Identify which cell holds the provided text, then report its (x, y) central coordinate. 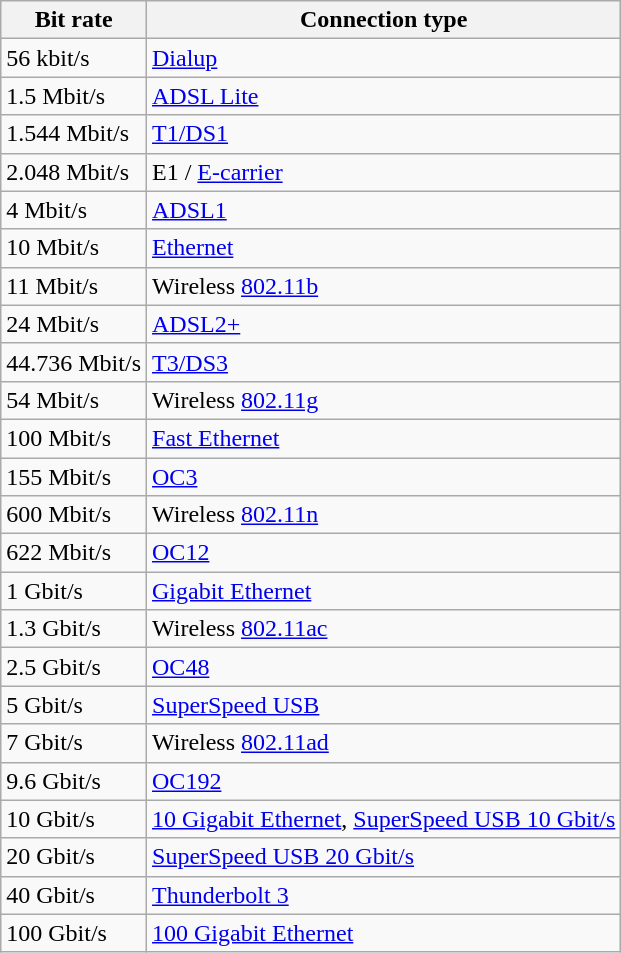
1.544 Mbit/s (74, 134)
OC3 (384, 477)
SuperSpeed USB 20 Gbit/s (384, 857)
10 Gbit/s (74, 819)
Gigabit Ethernet (384, 591)
56 kbit/s (74, 58)
Ethernet (384, 248)
ADSL1 (384, 210)
10 Gigabit Ethernet, SuperSpeed USB 10 Gbit/s (384, 819)
Dialup (384, 58)
10 Mbit/s (74, 248)
T1/DS1 (384, 134)
SuperSpeed USB (384, 705)
Wireless 802.11b (384, 286)
1.5 Mbit/s (74, 96)
100 Gbit/s (74, 933)
Connection type (384, 20)
7 Gbit/s (74, 743)
E1 / E-carrier (384, 172)
Fast Ethernet (384, 438)
4 Mbit/s (74, 210)
OC48 (384, 667)
Wireless 802.11g (384, 400)
Wireless 802.11ac (384, 629)
100 Gigabit Ethernet (384, 933)
2.5 Gbit/s (74, 667)
11 Mbit/s (74, 286)
1 Gbit/s (74, 591)
20 Gbit/s (74, 857)
Thunderbolt 3 (384, 895)
5 Gbit/s (74, 705)
40 Gbit/s (74, 895)
OC192 (384, 781)
2.048 Mbit/s (74, 172)
9.6 Gbit/s (74, 781)
1.3 Gbit/s (74, 629)
24 Mbit/s (74, 324)
Wireless 802.11n (384, 515)
54 Mbit/s (74, 400)
44.736 Mbit/s (74, 362)
T3/DS3 (384, 362)
622 Mbit/s (74, 553)
155 Mbit/s (74, 477)
Wireless 802.11ad (384, 743)
ADSL Lite (384, 96)
600 Mbit/s (74, 515)
Bit rate (74, 20)
OC12 (384, 553)
100 Mbit/s (74, 438)
ADSL2+ (384, 324)
